Capture the cell that displays the provided text and extract its [X, Y] central coordinate. 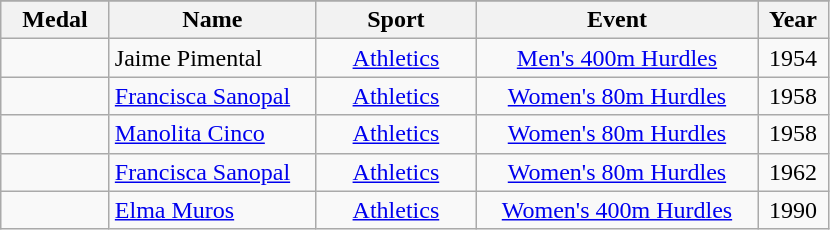
Sport [396, 20]
Name [212, 20]
Men's 400m Hurdles [616, 58]
Elma Muros [212, 210]
Year [794, 20]
1990 [794, 210]
Women's 400m Hurdles [616, 210]
Manolita Cinco [212, 134]
Event [616, 20]
Jaime Pimental [212, 58]
Medal [56, 20]
1962 [794, 172]
1954 [794, 58]
